Extract the (X, Y) coordinate from the center of the cell holding the provided text.  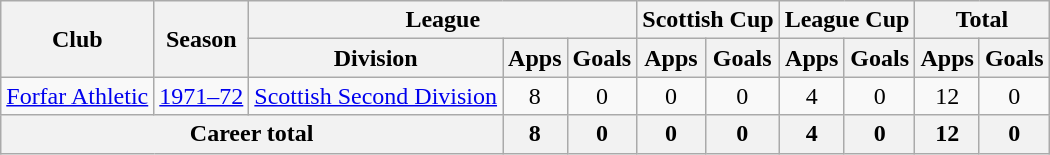
League (443, 20)
Forfar Athletic (78, 96)
Scottish Second Division (376, 96)
Scottish Cup (708, 20)
1971–72 (202, 96)
Total (982, 20)
Division (376, 58)
Club (78, 39)
Season (202, 39)
Career total (252, 134)
League Cup (847, 20)
